For the text-containing cell, return its midpoint in [X, Y] coordinate format. 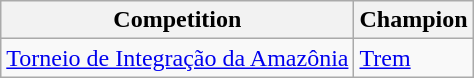
Champion [414, 20]
Trem [414, 58]
Torneio de Integração da Amazônia [178, 58]
Competition [178, 20]
